Pinpoint the cell where the given text exists, returning its (X, Y) midpoint coordinate. 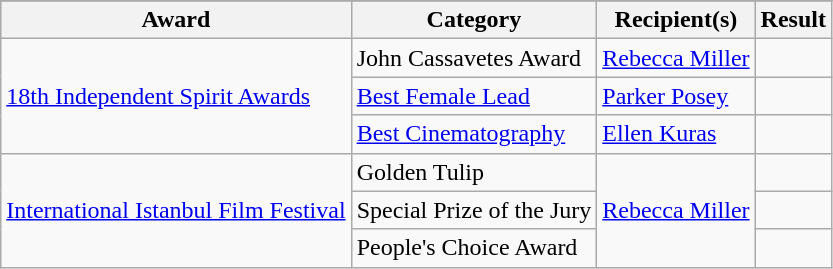
Result (793, 20)
Parker Posey (676, 96)
Best Female Lead (474, 96)
Golden Tulip (474, 172)
Recipient(s) (676, 20)
People's Choice Award (474, 248)
John Cassavetes Award (474, 58)
Award (176, 20)
Best Cinematography (474, 134)
Category (474, 20)
Ellen Kuras (676, 134)
Special Prize of the Jury (474, 210)
International Istanbul Film Festival (176, 210)
18th Independent Spirit Awards (176, 96)
